From the cell containing the given text, extract its center point as (x, y) coordinate. 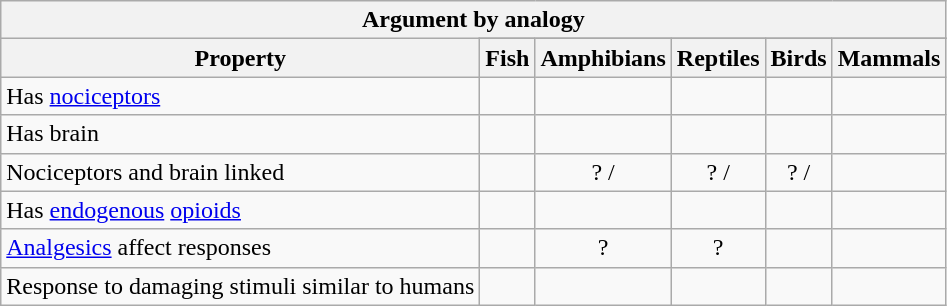
Reptiles (718, 58)
Response to damaging stimuli similar to humans (240, 286)
Amphibians (603, 58)
Nociceptors and brain linked (240, 172)
Property (240, 58)
Has brain (240, 134)
Birds (798, 58)
Mammals (889, 58)
Fish (508, 58)
Has nociceptors (240, 96)
Analgesics affect responses (240, 248)
Argument by analogy (474, 20)
Has endogenous opioids (240, 210)
